Output the (X, Y) coordinate of the center of the cell containing the given text.  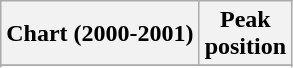
Chart (2000-2001) (100, 34)
Peakposition (245, 34)
